Output the [X, Y] coordinate of the center of the cell containing the given text.  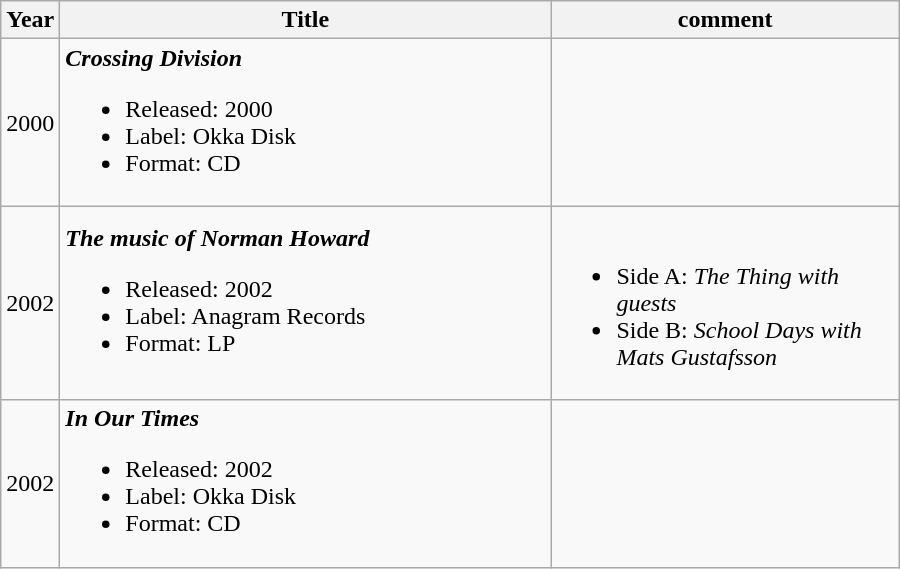
Title [306, 20]
comment [726, 20]
Side A: The Thing with guestsSide B: School Days with Mats Gustafsson [726, 303]
In Our TimesReleased: 2002Label: Okka Disk Format: CD [306, 484]
The music of Norman HowardReleased: 2002Label: Anagram Records Format: LP [306, 303]
Crossing DivisionReleased: 2000Label: Okka Disk Format: CD [306, 122]
2000 [30, 122]
Year [30, 20]
